Locate the cell with the specified text and output its [x, y] center coordinate. 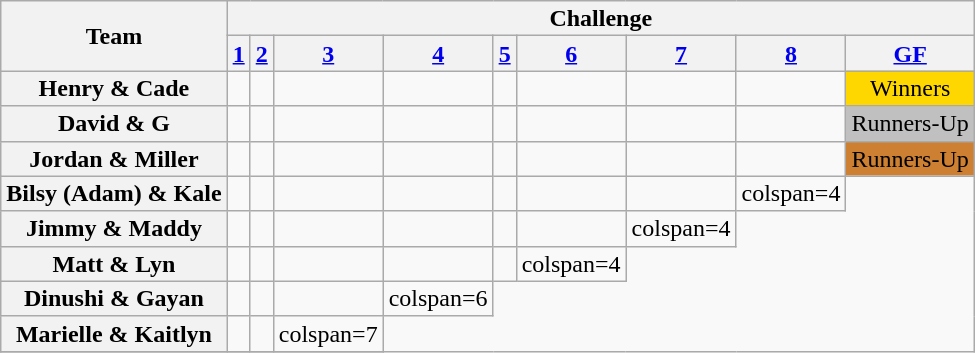
Henry & Cade [114, 88]
6 [571, 54]
Jordan & Miller [114, 158]
David & G [114, 124]
1 [238, 54]
4 [438, 54]
Challenge [600, 18]
7 [681, 54]
2 [262, 54]
GF [910, 54]
Dinushi & Gayan [114, 298]
Team [114, 36]
colspan=6 [438, 298]
8 [791, 54]
colspan=7 [328, 334]
Winners [910, 88]
Jimmy & Maddy [114, 228]
Marielle & Kaitlyn [114, 334]
Matt & Lyn [114, 264]
5 [504, 54]
Bilsy (Adam) & Kale [114, 194]
3 [328, 54]
